Output the (x, y) coordinate of the center of the cell containing the given text.  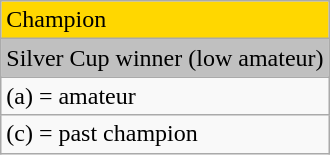
(c) = past champion (165, 134)
Champion (165, 20)
(a) = amateur (165, 96)
Silver Cup winner (low amateur) (165, 58)
